Return (x, y) of the center of cell containing provided text 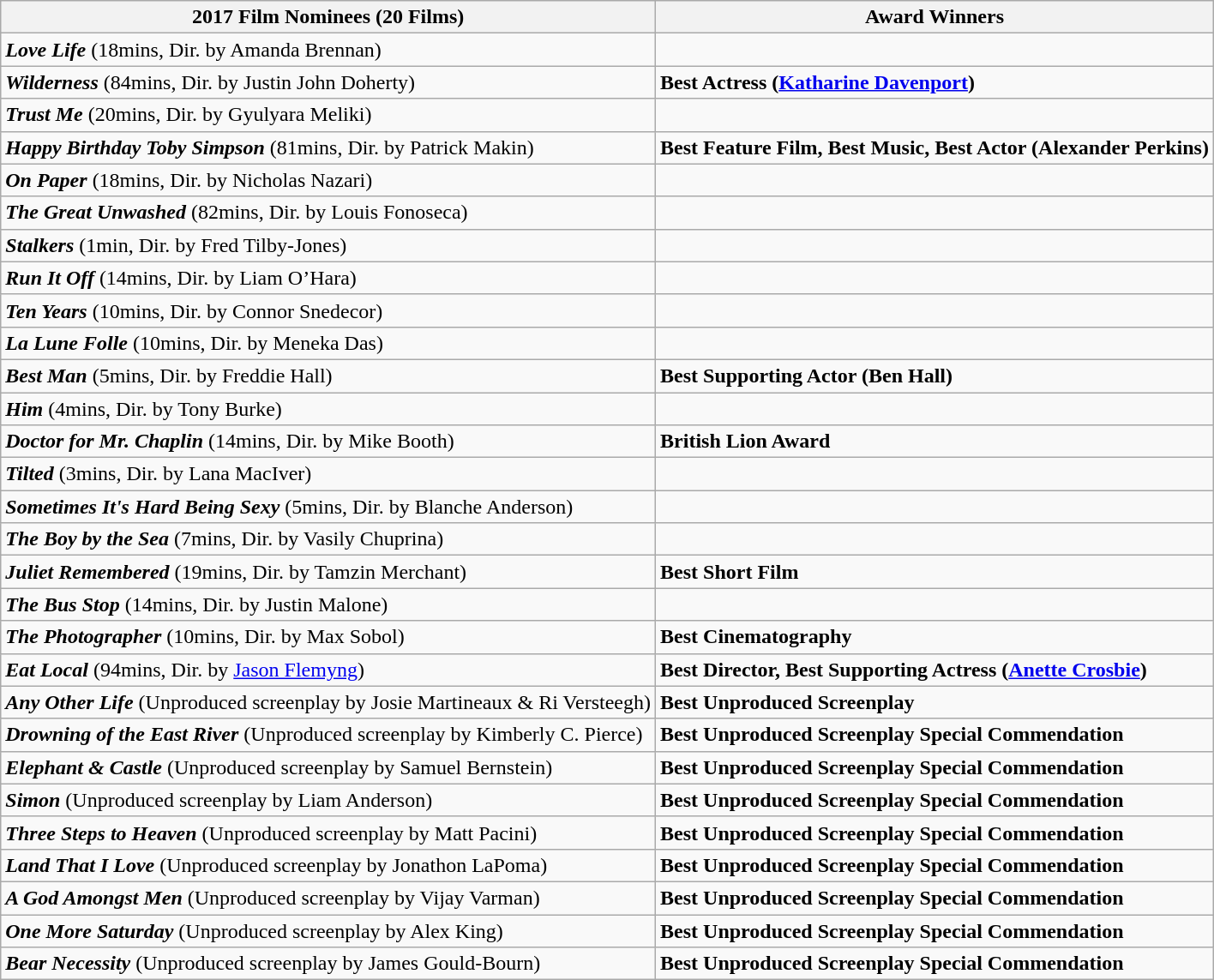
Sometimes It's Hard Being Sexy (5mins, Dir. by Blanche Anderson) (328, 507)
Tilted (3mins, Dir. by Lana MacIver) (328, 474)
The Photographer (10mins, Dir. by Max Sobol) (328, 637)
Award Winners (935, 17)
The Boy by the Sea (7mins, Dir. by Vasily Chuprina) (328, 539)
Best Unproduced Screenplay (935, 702)
Trust Me (20mins, Dir. by Gyulyara Meliki) (328, 115)
Him (4mins, Dir. by Tony Burke) (328, 409)
British Lion Award (935, 442)
Best Supporting Actor (Ben Hall) (935, 376)
Ten Years (10mins, Dir. by Connor Snedecor) (328, 310)
Juliet Remembered (19mins, Dir. by Tamzin Merchant) (328, 572)
One More Saturday (Unproduced screenplay by Alex King) (328, 930)
Love Life (18mins, Dir. by Amanda Brennan) (328, 50)
Best Director, Best Supporting Actress (Anette Crosbie) (935, 670)
Three Steps to Heaven (Unproduced screenplay by Matt Pacini) (328, 833)
Bear Necessity (Unproduced screenplay by James Gould-Bourn) (328, 964)
Doctor for Mr. Chaplin (14mins, Dir. by Mike Booth) (328, 442)
On Paper (18mins, Dir. by Nicholas Nazari) (328, 180)
Best Actress (Katharine Davenport) (935, 82)
The Bus Stop (14mins, Dir. by Justin Malone) (328, 604)
Run It Off (14mins, Dir. by Liam O’Hara) (328, 278)
Best Cinematography (935, 637)
Best Short Film (935, 572)
Any Other Life (Unproduced screenplay by Josie Martineaux & Ri Versteegh) (328, 702)
Drowning of the East River (Unproduced screenplay by Kimberly C. Pierce) (328, 735)
Stalkers (1min, Dir. by Fred Tilby-Jones) (328, 245)
Land That I Love (Unproduced screenplay by Jonathon LaPoma) (328, 865)
Simon (Unproduced screenplay by Liam Anderson) (328, 800)
2017 Film Nominees (20 Films) (328, 17)
The Great Unwashed (82mins, Dir. by Louis Fonoseca) (328, 213)
Happy Birthday Toby Simpson (81mins, Dir. by Patrick Makin) (328, 147)
Eat Local (94mins, Dir. by Jason Flemyng) (328, 670)
Best Man (5mins, Dir. by Freddie Hall) (328, 376)
La Lune Folle (10mins, Dir. by Meneka Das) (328, 343)
Wilderness (84mins, Dir. by Justin John Doherty) (328, 82)
A God Amongst Men (Unproduced screenplay by Vijay Varman) (328, 898)
Best Feature Film, Best Music, Best Actor (Alexander Perkins) (935, 147)
Elephant & Castle (Unproduced screenplay by Samuel Bernstein) (328, 767)
